Locate the cell with the specified text and output its (X, Y) center coordinate. 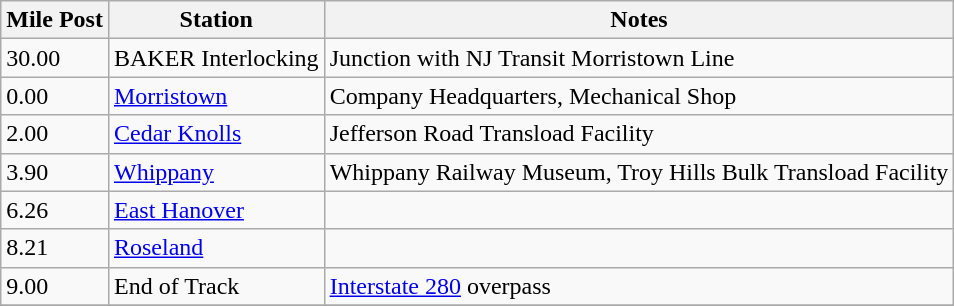
Jefferson Road Transload Facility (639, 134)
Morristown (216, 96)
Whippany (216, 172)
30.00 (55, 58)
Roseland (216, 248)
0.00 (55, 96)
6.26 (55, 210)
Whippany Railway Museum, Troy Hills Bulk Transload Facility (639, 172)
BAKER Interlocking (216, 58)
2.00 (55, 134)
Notes (639, 20)
Station (216, 20)
8.21 (55, 248)
End of Track (216, 286)
Interstate 280 overpass (639, 286)
Cedar Knolls (216, 134)
9.00 (55, 286)
3.90 (55, 172)
Company Headquarters, Mechanical Shop (639, 96)
Junction with NJ Transit Morristown Line (639, 58)
East Hanover (216, 210)
Mile Post (55, 20)
